Locate the cell with the specified text and output its [x, y] center coordinate. 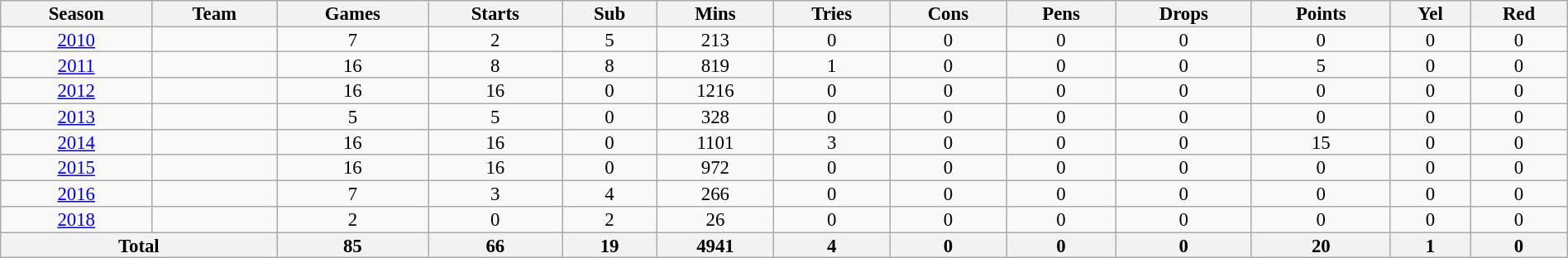
2016 [76, 193]
Starts [495, 13]
2015 [76, 169]
Yel [1430, 13]
15 [1321, 142]
19 [610, 245]
85 [352, 245]
2011 [76, 64]
Tries [832, 13]
Mins [715, 13]
1216 [715, 91]
2014 [76, 142]
266 [715, 193]
20 [1321, 245]
213 [715, 40]
2018 [76, 220]
Drops [1183, 13]
2012 [76, 91]
Total [139, 245]
1101 [715, 142]
Season [76, 13]
Pens [1061, 13]
972 [715, 169]
66 [495, 245]
26 [715, 220]
Games [352, 13]
Cons [948, 13]
Red [1518, 13]
4941 [715, 245]
819 [715, 64]
Sub [610, 13]
Team [215, 13]
Points [1321, 13]
2010 [76, 40]
2013 [76, 116]
328 [715, 116]
